Output the [X, Y] coordinate of the center of the cell containing the given text.  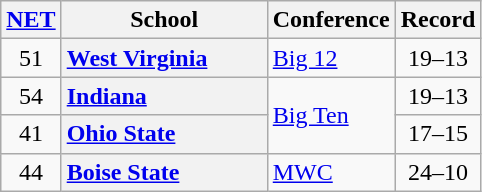
Record [438, 20]
44 [31, 172]
17–15 [438, 134]
NET [31, 20]
West Virginia [164, 58]
Conference [331, 20]
Ohio State [164, 134]
MWC [331, 172]
51 [31, 58]
Boise State [164, 172]
Big Ten [331, 115]
Big 12 [331, 58]
Indiana [164, 96]
24–10 [438, 172]
41 [31, 134]
School [164, 20]
54 [31, 96]
